Scan for the cell matching the given text and deliver its (x, y) coordinate at center. 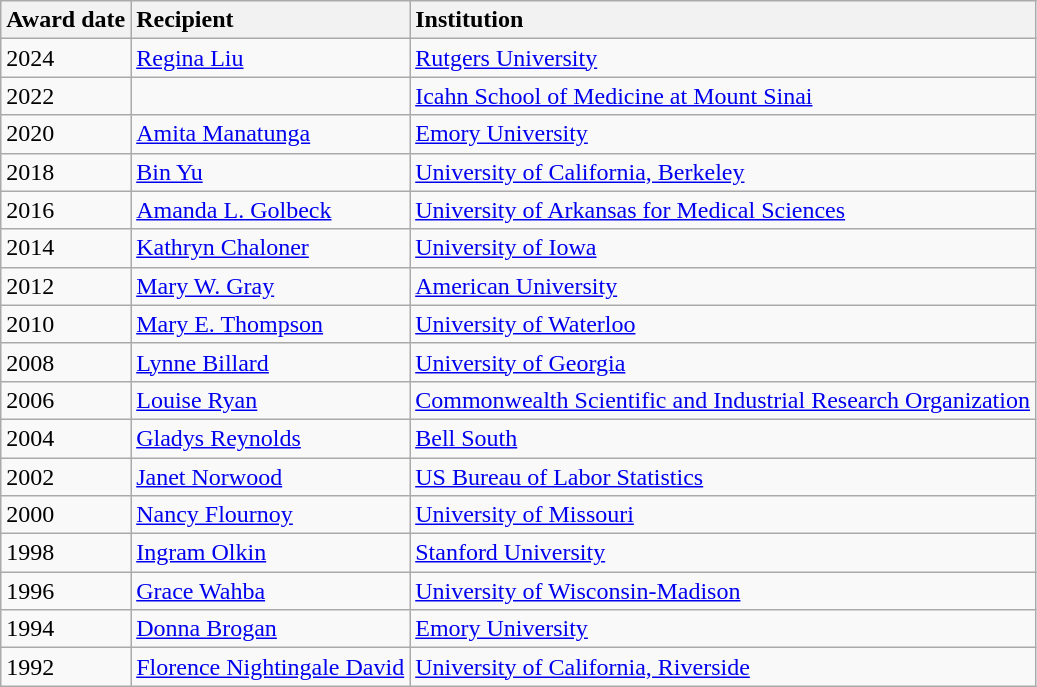
Rutgers University (723, 58)
Mary W. Gray (270, 286)
US Bureau of Labor Statistics (723, 477)
Kathryn Chaloner (270, 248)
2000 (66, 515)
1998 (66, 553)
University of Wisconsin-Madison (723, 591)
2004 (66, 438)
Amita Manatunga (270, 134)
2016 (66, 210)
Donna Brogan (270, 629)
Mary E. Thompson (270, 324)
Bell South (723, 438)
University of Arkansas for Medical Sciences (723, 210)
Bin Yu (270, 172)
Florence Nightingale David (270, 667)
Lynne Billard (270, 362)
2012 (66, 286)
2006 (66, 400)
Grace Wahba (270, 591)
University of Waterloo (723, 324)
1994 (66, 629)
Ingram Olkin (270, 553)
2014 (66, 248)
2018 (66, 172)
Stanford University (723, 553)
2002 (66, 477)
2010 (66, 324)
Recipient (270, 20)
Janet Norwood (270, 477)
1992 (66, 667)
Award date (66, 20)
2022 (66, 96)
Institution (723, 20)
Nancy Flournoy (270, 515)
Regina Liu (270, 58)
Amanda L. Golbeck (270, 210)
University of California, Berkeley (723, 172)
Louise Ryan (270, 400)
2024 (66, 58)
Icahn School of Medicine at Mount Sinai (723, 96)
Gladys Reynolds (270, 438)
University of Missouri (723, 515)
American University (723, 286)
1996 (66, 591)
Commonwealth Scientific and Industrial Research Organization (723, 400)
University of Iowa (723, 248)
2020 (66, 134)
2008 (66, 362)
University of Georgia (723, 362)
University of California, Riverside (723, 667)
